Return the (X, Y) coordinate for the center point of the cell that contains the specified text.  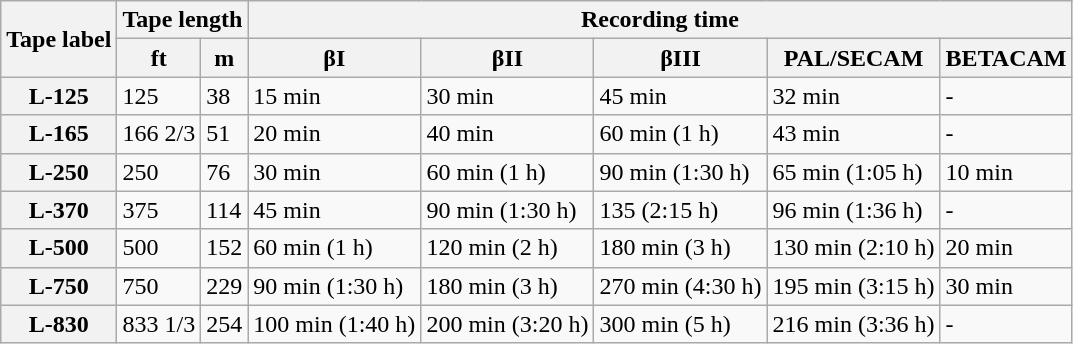
152 (224, 248)
200 min (3:20 h) (508, 324)
Tape length (182, 20)
833 1/3 (159, 324)
195 min (3:15 h) (854, 286)
Tape label (59, 39)
76 (224, 172)
375 (159, 210)
750 (159, 286)
m (224, 58)
254 (224, 324)
L-250 (59, 172)
65 min (1:05 h) (854, 172)
βIII (680, 58)
BETACAM (1006, 58)
130 min (2:10 h) (854, 248)
40 min (508, 134)
Recording time (660, 20)
120 min (2 h) (508, 248)
500 (159, 248)
229 (224, 286)
βII (508, 58)
L-830 (59, 324)
L-500 (59, 248)
L-125 (59, 96)
216 min (3:36 h) (854, 324)
96 min (1:36 h) (854, 210)
166 2/3 (159, 134)
32 min (854, 96)
L-750 (59, 286)
114 (224, 210)
43 min (854, 134)
270 min (4:30 h) (680, 286)
ft (159, 58)
300 min (5 h) (680, 324)
38 (224, 96)
51 (224, 134)
L-370 (59, 210)
15 min (334, 96)
100 min (1:40 h) (334, 324)
125 (159, 96)
135 (2:15 h) (680, 210)
βI (334, 58)
L-165 (59, 134)
PAL/SECAM (854, 58)
10 min (1006, 172)
250 (159, 172)
